Return the (x, y) coordinate for the center point of the cell that contains the specified text.  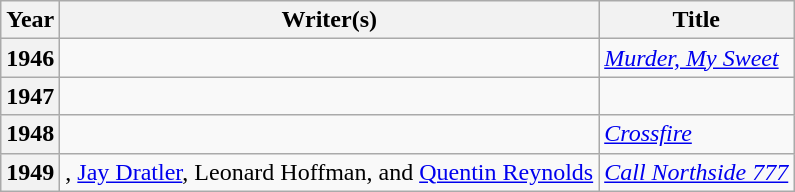
1948 (30, 134)
Year (30, 20)
Title (696, 20)
Crossfire (696, 134)
1947 (30, 96)
, Jay Dratler, Leonard Hoffman, and Quentin Reynolds (330, 172)
Writer(s) (330, 20)
1949 (30, 172)
Call Northside 777 (696, 172)
1946 (30, 58)
Murder, My Sweet (696, 58)
